For the text-containing cell, return its midpoint in (X, Y) coordinate format. 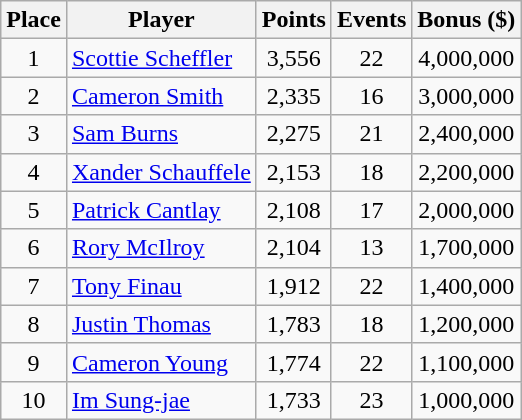
4 (34, 172)
5 (34, 210)
2,400,000 (466, 134)
3 (34, 134)
1,783 (294, 324)
8 (34, 324)
17 (371, 210)
2 (34, 96)
4,000,000 (466, 58)
9 (34, 362)
Scottie Scheffler (161, 58)
3,000,000 (466, 96)
1 (34, 58)
Events (371, 20)
Tony Finau (161, 286)
2,153 (294, 172)
1,733 (294, 400)
2,104 (294, 248)
2,000,000 (466, 210)
Rory McIlroy (161, 248)
Sam Burns (161, 134)
3,556 (294, 58)
Cameron Young (161, 362)
2,200,000 (466, 172)
1,100,000 (466, 362)
1,200,000 (466, 324)
Place (34, 20)
Patrick Cantlay (161, 210)
1,912 (294, 286)
2,335 (294, 96)
Player (161, 20)
16 (371, 96)
2,108 (294, 210)
1,774 (294, 362)
1,000,000 (466, 400)
Points (294, 20)
13 (371, 248)
7 (34, 286)
1,400,000 (466, 286)
Im Sung-jae (161, 400)
21 (371, 134)
1,700,000 (466, 248)
Cameron Smith (161, 96)
Bonus ($) (466, 20)
10 (34, 400)
2,275 (294, 134)
Xander Schauffele (161, 172)
23 (371, 400)
Justin Thomas (161, 324)
6 (34, 248)
